Return (X, Y) of the center of cell containing provided text 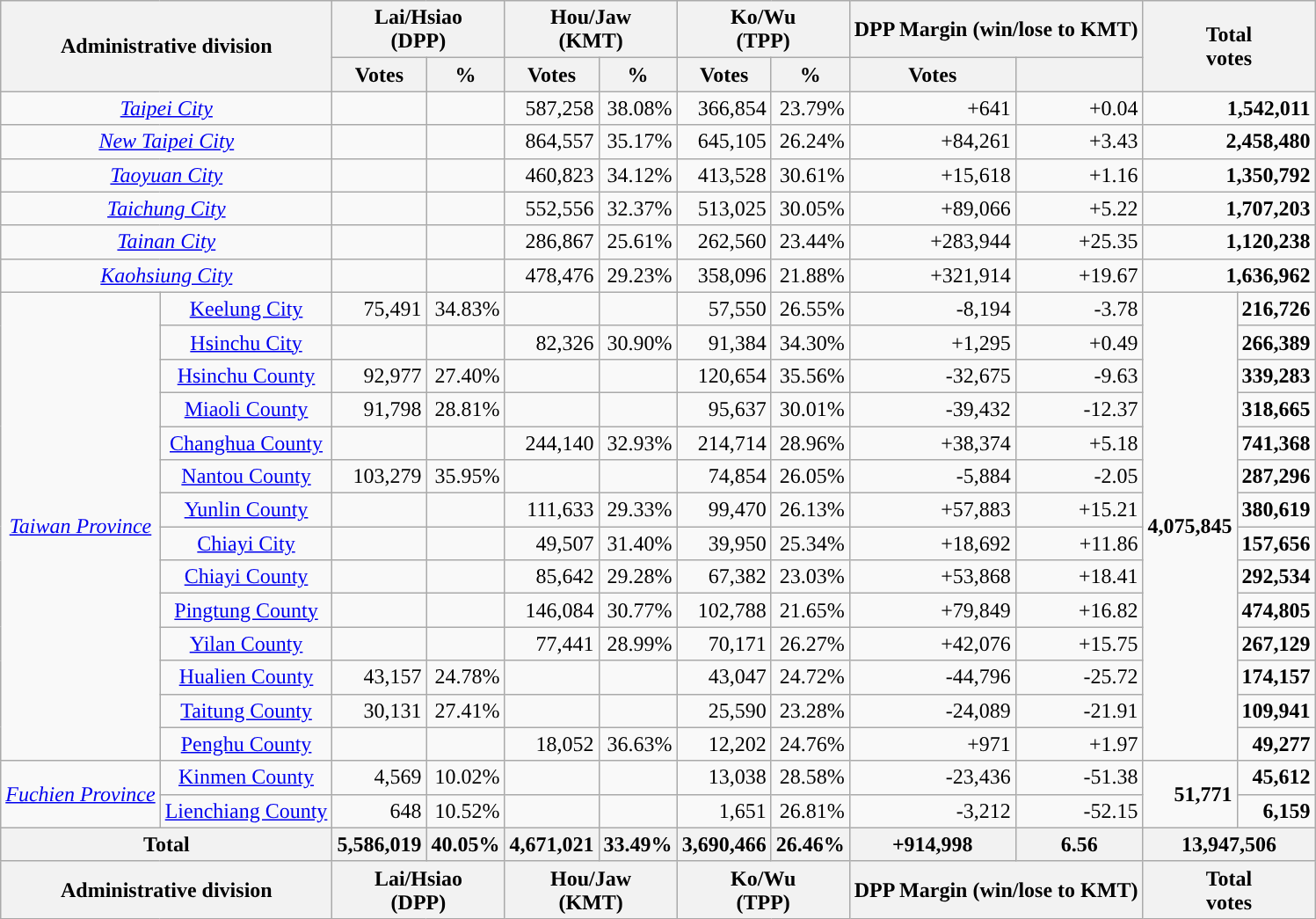
13,038 (724, 777)
28.81% (466, 409)
286,867 (552, 242)
13,947,506 (1229, 844)
34.30% (811, 342)
Hsinchu City (246, 342)
91,798 (380, 409)
10.52% (466, 811)
+42,076 (932, 644)
74,854 (724, 477)
+1.97 (1080, 744)
26.81% (811, 811)
12,202 (724, 744)
30.90% (638, 342)
28.99% (638, 644)
216,726 (1276, 309)
380,619 (1276, 510)
Chiayi County (246, 577)
Kaohsiung City (167, 275)
29.33% (638, 510)
-8,194 (932, 309)
111,633 (552, 510)
34.83% (466, 309)
262,560 (724, 242)
10.02% (466, 777)
29.23% (638, 275)
+0.04 (1080, 108)
+53,868 (932, 577)
23.28% (811, 711)
25.34% (811, 543)
366,854 (724, 108)
-24,089 (932, 711)
21.88% (811, 275)
36.63% (638, 744)
31.40% (638, 543)
864,557 (552, 142)
-32,675 (932, 376)
157,656 (1276, 543)
-3.78 (1080, 309)
Pingtung County (246, 610)
Lienchiang County (246, 811)
24.72% (811, 677)
40.05% (466, 844)
26.27% (811, 644)
Miaoli County (246, 409)
Yilan County (246, 644)
30,131 (380, 711)
70,171 (724, 644)
174,157 (1276, 677)
Hsinchu County (246, 376)
21.65% (811, 610)
+5.22 (1080, 208)
552,556 (552, 208)
39,950 (724, 543)
+19.67 (1080, 275)
2,458,480 (1229, 142)
30.01% (811, 409)
26.13% (811, 510)
92,977 (380, 376)
460,823 (552, 175)
+283,944 (932, 242)
1,707,203 (1229, 208)
339,283 (1276, 376)
+38,374 (932, 442)
99,470 (724, 510)
-51.38 (1080, 777)
Chiayi City (246, 543)
+15.21 (1080, 510)
+89,066 (932, 208)
24.76% (811, 744)
25.61% (638, 242)
75,491 (380, 309)
32.93% (638, 442)
+11.86 (1080, 543)
+1,295 (932, 342)
43,047 (724, 677)
Changhua County (246, 442)
+15.75 (1080, 644)
645,105 (724, 142)
-52.15 (1080, 811)
648 (380, 811)
26.46% (811, 844)
-12.37 (1080, 409)
413,528 (724, 175)
26.55% (811, 309)
+971 (932, 744)
Hualien County (246, 677)
Taiwan Province (81, 526)
27.41% (466, 711)
-9.63 (1080, 376)
1,120,238 (1229, 242)
29.28% (638, 577)
30.77% (638, 610)
244,140 (552, 442)
43,157 (380, 677)
+18,692 (932, 543)
35.56% (811, 376)
-39,432 (932, 409)
35.95% (466, 477)
-21.91 (1080, 711)
318,665 (1276, 409)
587,258 (552, 108)
49,277 (1276, 744)
-25.72 (1080, 677)
77,441 (552, 644)
+79,849 (932, 610)
Kinmen County (246, 777)
51,771 (1190, 794)
+0.49 (1080, 342)
109,941 (1276, 711)
35.17% (638, 142)
New Taipei City (167, 142)
+16.82 (1080, 610)
103,279 (380, 477)
102,788 (724, 610)
32.37% (638, 208)
Nantou County (246, 477)
-44,796 (932, 677)
Taoyuan City (167, 175)
95,637 (724, 409)
30.05% (811, 208)
23.79% (811, 108)
287,296 (1276, 477)
85,642 (552, 577)
18,052 (552, 744)
-23,436 (932, 777)
23.44% (811, 242)
1,542,011 (1229, 108)
+15,618 (932, 175)
358,096 (724, 275)
1,651 (724, 811)
91,384 (724, 342)
474,805 (1276, 610)
34.12% (638, 175)
Fuchien Province (81, 794)
6.56 (1080, 844)
+321,914 (932, 275)
120,654 (724, 376)
+1.16 (1080, 175)
-5,884 (932, 477)
266,389 (1276, 342)
45,612 (1276, 777)
741,368 (1276, 442)
82,326 (552, 342)
Keelung City (246, 309)
38.08% (638, 108)
5,586,019 (380, 844)
24.78% (466, 677)
+641 (932, 108)
Yunlin County (246, 510)
267,129 (1276, 644)
28.96% (811, 442)
26.24% (811, 142)
513,025 (724, 208)
+3.43 (1080, 142)
1,636,962 (1229, 275)
+57,883 (932, 510)
Taipei City (167, 108)
146,084 (552, 610)
67,382 (724, 577)
+5.18 (1080, 442)
+25.35 (1080, 242)
478,476 (552, 275)
4,671,021 (552, 844)
+18.41 (1080, 577)
214,714 (724, 442)
30.61% (811, 175)
27.40% (466, 376)
4,569 (380, 777)
-2.05 (1080, 477)
+84,261 (932, 142)
23.03% (811, 577)
1,350,792 (1229, 175)
33.49% (638, 844)
4,075,845 (1190, 526)
Taitung County (246, 711)
28.58% (811, 777)
-3,212 (932, 811)
25,590 (724, 711)
Penghu County (246, 744)
+914,998 (932, 844)
Total (167, 844)
292,534 (1276, 577)
6,159 (1276, 811)
26.05% (811, 477)
Taichung City (167, 208)
Tainan City (167, 242)
57,550 (724, 309)
3,690,466 (724, 844)
49,507 (552, 543)
